Determine the [X, Y] coordinate at the center of the cell enclosing the given text.  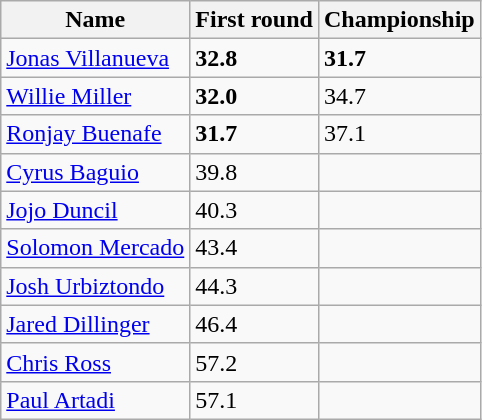
44.3 [254, 286]
Chris Ross [96, 362]
First round [254, 20]
34.7 [399, 96]
39.8 [254, 172]
Cyrus Baguio [96, 172]
32.0 [254, 96]
Willie Miller [96, 96]
46.4 [254, 324]
Paul Artadi [96, 400]
Jonas Villanueva [96, 58]
Ronjay Buenafe [96, 134]
37.1 [399, 134]
Josh Urbiztondo [96, 286]
43.4 [254, 248]
40.3 [254, 210]
Solomon Mercado [96, 248]
57.2 [254, 362]
Championship [399, 20]
Name [96, 20]
Jared Dillinger [96, 324]
Jojo Duncil [96, 210]
32.8 [254, 58]
57.1 [254, 400]
